Determine the (X, Y) coordinate at the center of the cell enclosing the given text.  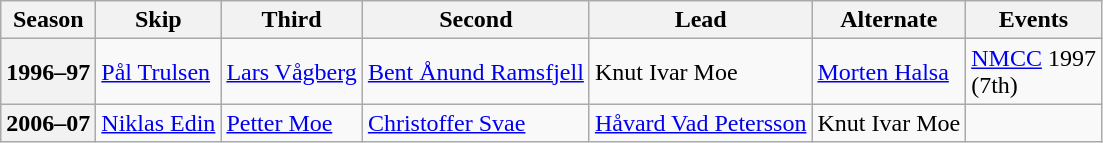
Second (476, 20)
Alternate (889, 20)
Bent Ånund Ramsfjell (476, 72)
Skip (158, 20)
Håvard Vad Petersson (700, 123)
Lars Vågberg (292, 72)
Season (48, 20)
Lead (700, 20)
Morten Halsa (889, 72)
Events (1034, 20)
Third (292, 20)
Petter Moe (292, 123)
2006–07 (48, 123)
Niklas Edin (158, 123)
1996–97 (48, 72)
NMCC 1997 (7th) (1034, 72)
Pål Trulsen (158, 72)
Christoffer Svae (476, 123)
